Locate the cell with the specified text and output its (X, Y) center coordinate. 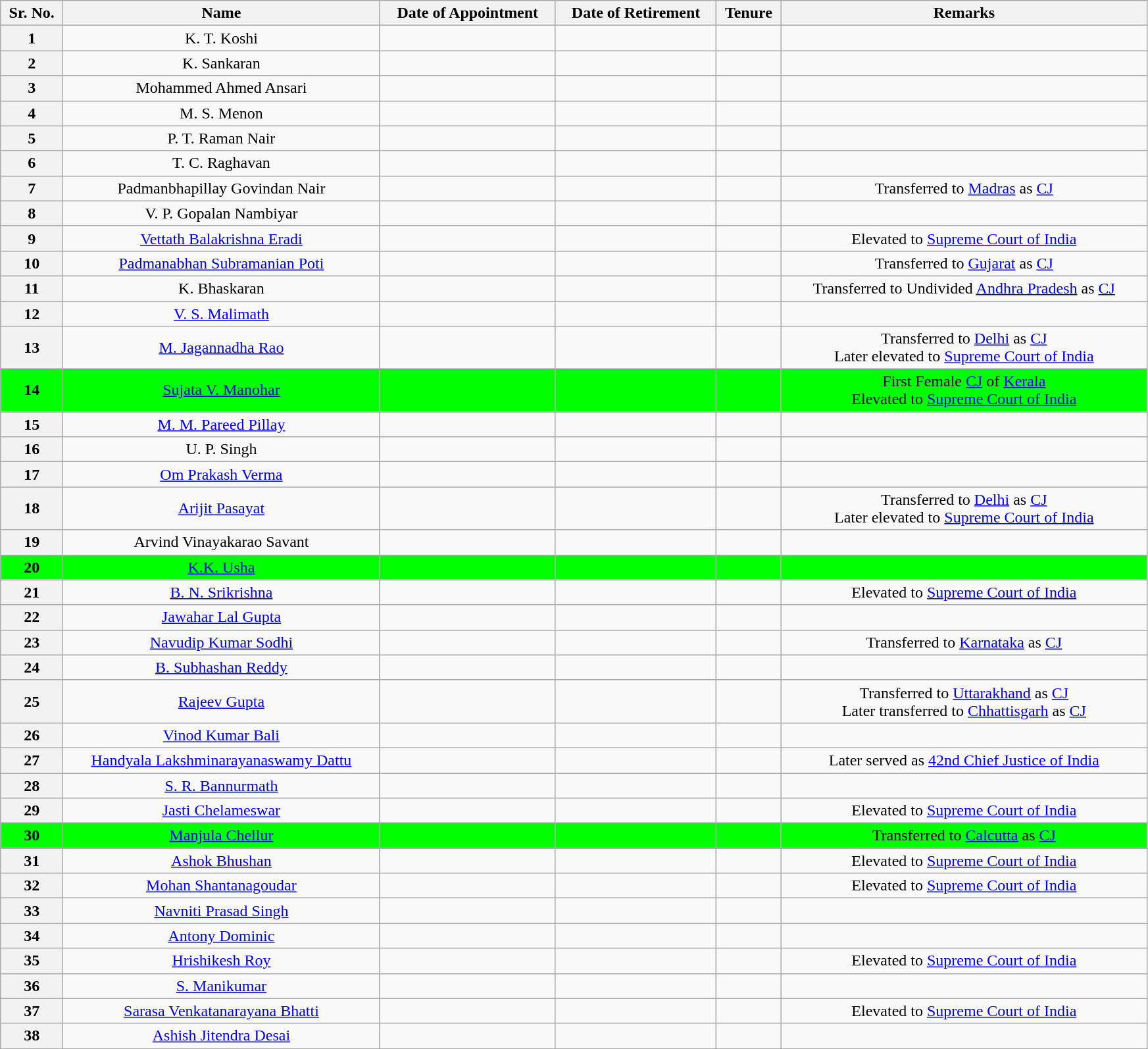
S. Manikumar (222, 986)
18 (32, 508)
K.K. Usha (222, 567)
Jasti Chelameswar (222, 811)
Date of Appointment (467, 13)
B. Subhashan Reddy (222, 667)
Navudip Kumar Sodhi (222, 642)
M. Jagannadha Rao (222, 347)
V. P. Gopalan Nambiyar (222, 213)
Transferred to Uttarakhand as CJ Later transferred to Chhattisgarh as CJ (964, 702)
28 (32, 785)
Ashok Bhushan (222, 861)
Sujata V. Manohar (222, 391)
14 (32, 391)
Transferred to Karnataka as CJ (964, 642)
V. S. Malimath (222, 314)
27 (32, 760)
34 (32, 936)
Padmanbhapillay Govindan Nair (222, 188)
Vettath Balakrishna Eradi (222, 238)
Name (222, 13)
31 (32, 861)
38 (32, 1036)
6 (32, 163)
Manjula Chellur (222, 836)
22 (32, 617)
Mohammed Ahmed Ansari (222, 88)
24 (32, 667)
29 (32, 811)
7 (32, 188)
Hrishikesh Roy (222, 961)
B. N. Srikrishna (222, 592)
17 (32, 474)
Arijit Pasayat (222, 508)
8 (32, 213)
K. T. Koshi (222, 38)
32 (32, 886)
36 (32, 986)
37 (32, 1011)
2 (32, 63)
35 (32, 961)
Transferred to Undivided Andhra Pradesh as CJ (964, 288)
23 (32, 642)
Later served as 42nd Chief Justice of India (964, 760)
Arvind Vinayakarao Savant (222, 542)
Transferred to Calcutta as CJ (964, 836)
Transferred to Madras as CJ (964, 188)
4 (32, 113)
M. M. Pareed Pillay (222, 424)
K. Bhaskaran (222, 288)
13 (32, 347)
Rajeev Gupta (222, 702)
Handyala Lakshminarayanaswamy Dattu (222, 760)
Mohan Shantanagoudar (222, 886)
Om Prakash Verma (222, 474)
33 (32, 911)
U. P. Singh (222, 449)
10 (32, 263)
K. Sankaran (222, 63)
16 (32, 449)
21 (32, 592)
Sr. No. (32, 13)
Navniti Prasad Singh (222, 911)
M. S. Menon (222, 113)
T. C. Raghavan (222, 163)
Vinod Kumar Bali (222, 735)
1 (32, 38)
30 (32, 836)
Antony Dominic (222, 936)
S. R. Bannurmath (222, 785)
Tenure (749, 13)
20 (32, 567)
First Female CJ of Kerala Elevated to Supreme Court of India (964, 391)
26 (32, 735)
Sarasa Venkatanarayana Bhatti (222, 1011)
12 (32, 314)
19 (32, 542)
Jawahar Lal Gupta (222, 617)
Transferred to Gujarat as CJ (964, 263)
11 (32, 288)
Ashish Jitendra Desai (222, 1036)
Date of Retirement (636, 13)
Padmanabhan Subramanian Poti (222, 263)
15 (32, 424)
25 (32, 702)
9 (32, 238)
Remarks (964, 13)
3 (32, 88)
P. T. Raman Nair (222, 138)
5 (32, 138)
